Return (X, Y) of the center of cell containing provided text 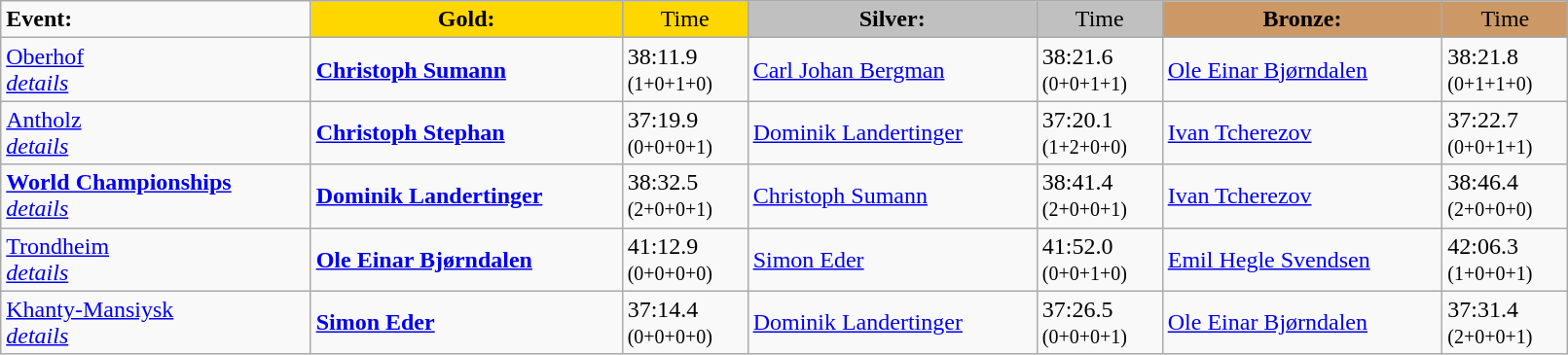
37:20.1(1+2+0+0) (1100, 132)
37:31.4(2+0+0+1) (1505, 323)
38:21.6(0+0+1+1) (1100, 70)
Gold: (466, 19)
38:21.8(0+1+1+0) (1505, 70)
37:14.4(0+0+0+0) (685, 323)
Silver: (892, 19)
Antholzdetails (156, 132)
38:32.5(2+0+0+1) (685, 196)
38:11.9(1+0+1+0) (685, 70)
Bronze: (1302, 19)
41:52.0(0+0+1+0) (1100, 259)
World Championshipsdetails (156, 196)
Oberhofdetails (156, 70)
37:19.9(0+0+0+1) (685, 132)
Emil Hegle Svendsen (1302, 259)
Event: (156, 19)
38:41.4(2+0+0+1) (1100, 196)
38:46.4(2+0+0+0) (1505, 196)
37:26.5 (0+0+0+1) (1100, 323)
41:12.9(0+0+0+0) (685, 259)
Khanty-Mansiyskdetails (156, 323)
Carl Johan Bergman (892, 70)
37:22.7(0+0+1+1) (1505, 132)
42:06.3(1+0+0+1) (1505, 259)
Christoph Stephan (466, 132)
Trondheimdetails (156, 259)
